Return the [X, Y] coordinate for the center point of the cell that contains the specified text.  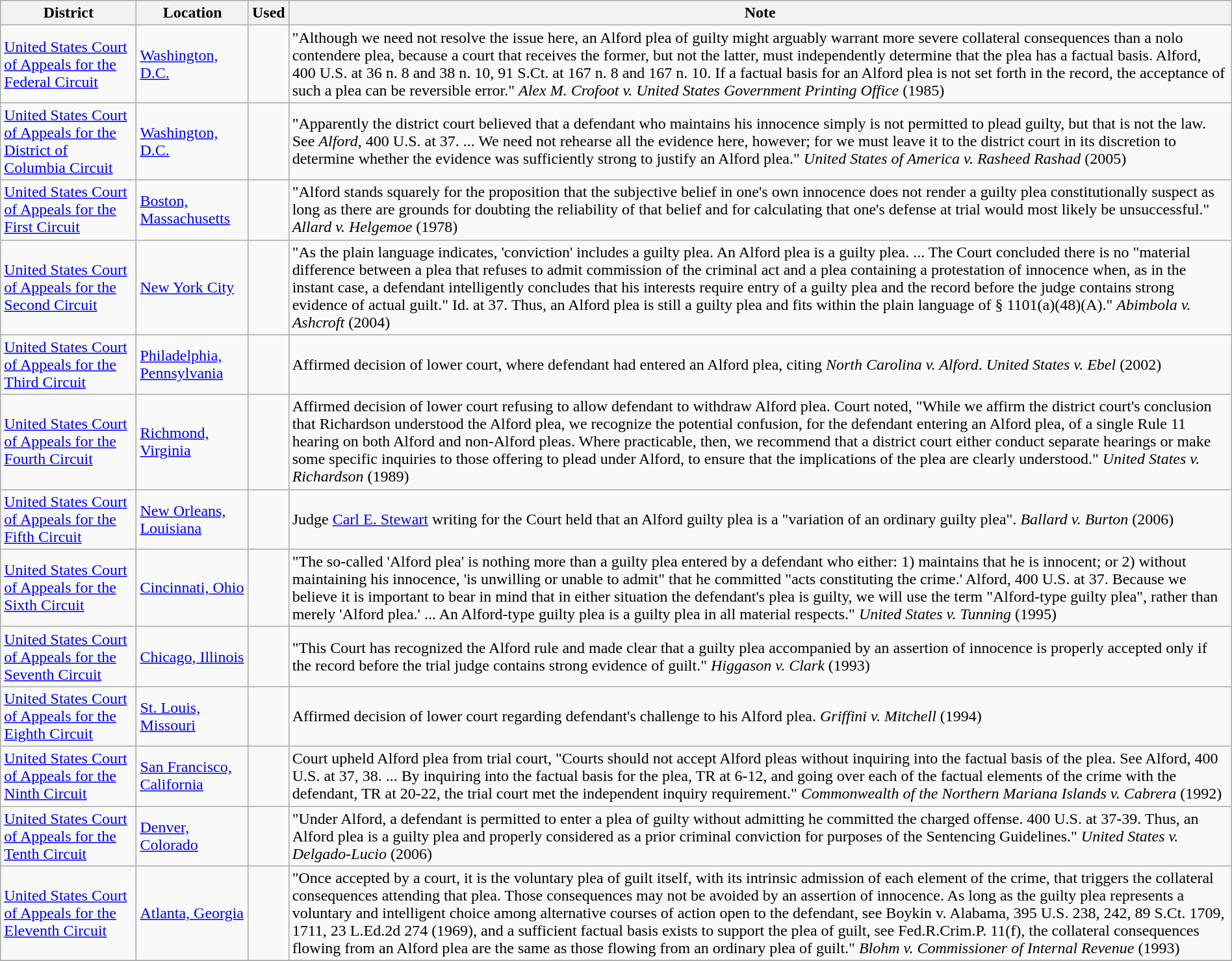
Atlanta, Georgia [192, 914]
United States Court of Appeals for the Seventh Circuit [69, 656]
United States Court of Appeals for the Eighth Circuit [69, 716]
United States Court of Appeals for the First Circuit [69, 210]
St. Louis, Missouri [192, 716]
Philadelphia, Pennsylvania [192, 365]
Richmond, Virginia [192, 442]
United States Court of Appeals for the Tenth Circuit [69, 836]
United States Court of Appeals for the Sixth Circuit [69, 587]
Denver, Colorado [192, 836]
United States Court of Appeals for the Second Circuit [69, 287]
Location [192, 13]
United States Court of Appeals for the Federal Circuit [69, 64]
Judge Carl E. Stewart writing for the Court held that an Alford guilty plea is a "variation of an ordinary guilty plea". Ballard v. Burton (2006) [760, 519]
United States Court of Appeals for the Fourth Circuit [69, 442]
Chicago, Illinois [192, 656]
United States Court of Appeals for the Ninth Circuit [69, 776]
District [69, 13]
Note [760, 13]
San Francisco, California [192, 776]
Used [268, 13]
Boston, Massachusetts [192, 210]
United States Court of Appeals for the Eleventh Circuit [69, 914]
United States Court of Appeals for the Fifth Circuit [69, 519]
Affirmed decision of lower court regarding defendant's challenge to his Alford plea. Griffini v. Mitchell (1994) [760, 716]
New York City [192, 287]
Cincinnati, Ohio [192, 587]
United States Court of Appeals for the District of Columbia Circuit [69, 142]
United States Court of Appeals for the Third Circuit [69, 365]
New Orleans, Louisiana [192, 519]
Affirmed decision of lower court, where defendant had entered an Alford plea, citing North Carolina v. Alford. United States v. Ebel (2002) [760, 365]
